Return [X, Y] of the center of cell containing provided text 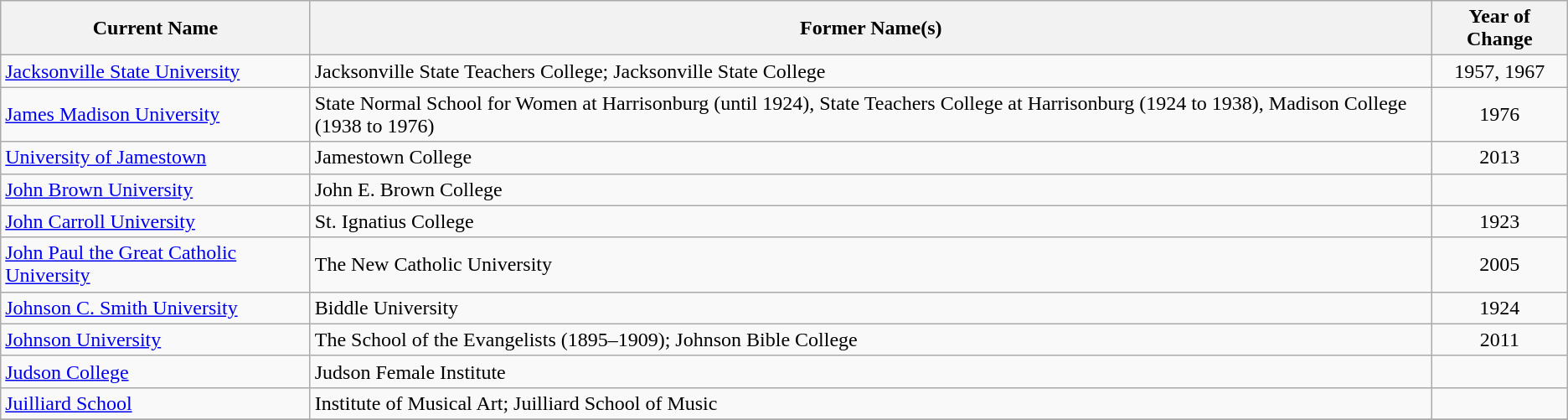
1957, 1967 [1499, 71]
Former Name(s) [871, 29]
Judson College [156, 371]
2005 [1499, 265]
Johnson University [156, 340]
Jamestown College [871, 158]
Year of Change [1499, 29]
Biddle University [871, 308]
Institute of Musical Art; Juilliard School of Music [871, 403]
1924 [1499, 308]
Current Name [156, 29]
State Normal School for Women at Harrisonburg (until 1924), State Teachers College at Harrisonburg (1924 to 1938), Madison College (1938 to 1976) [871, 114]
2013 [1499, 158]
John Paul the Great Catholic University [156, 265]
John E. Brown College [871, 189]
James Madison University [156, 114]
The School of the Evangelists (1895–1909); Johnson Bible College [871, 340]
St. Ignatius College [871, 221]
1923 [1499, 221]
2011 [1499, 340]
University of Jamestown [156, 158]
Judson Female Institute [871, 371]
John Brown University [156, 189]
Jacksonville State Teachers College; Jacksonville State College [871, 71]
John Carroll University [156, 221]
Juilliard School [156, 403]
Jacksonville State University [156, 71]
The New Catholic University [871, 265]
Johnson C. Smith University [156, 308]
1976 [1499, 114]
